Pinpoint the cell where the given text exists, returning its [x, y] midpoint coordinate. 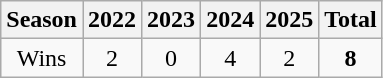
2025 [290, 20]
Total [351, 20]
Wins [42, 58]
Season [42, 20]
2023 [172, 20]
0 [172, 58]
2022 [112, 20]
4 [230, 58]
8 [351, 58]
2024 [230, 20]
